Locate the cell with the specified text and output its (X, Y) center coordinate. 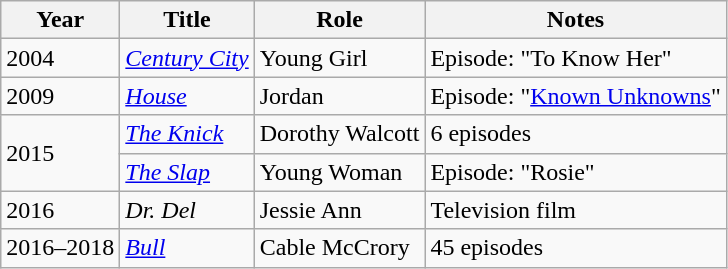
Jessie Ann (340, 210)
Century City (187, 58)
2015 (60, 153)
Dorothy Walcott (340, 134)
2016 (60, 210)
House (187, 96)
2016–2018 (60, 248)
Bull (187, 248)
Title (187, 20)
Episode: "Rosie" (576, 172)
6 episodes (576, 134)
Cable McCrory (340, 248)
Jordan (340, 96)
The Slap (187, 172)
Dr. Del (187, 210)
The Knick (187, 134)
Television film (576, 210)
Episode: "To Know Her" (576, 58)
2009 (60, 96)
45 episodes (576, 248)
Episode: "Known Unknowns" (576, 96)
Young Woman (340, 172)
Notes (576, 20)
2004 (60, 58)
Role (340, 20)
Year (60, 20)
Young Girl (340, 58)
